Provide the [X, Y] coordinate of the cell's center where the given text is located.  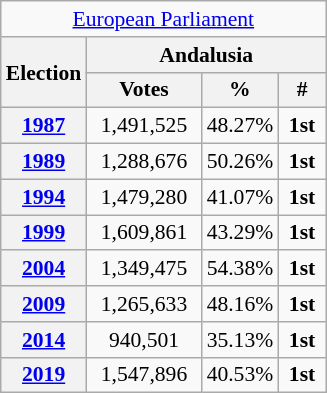
Votes [144, 90]
1989 [44, 162]
940,501 [144, 340]
48.16% [240, 304]
2009 [44, 304]
1,288,676 [144, 162]
41.07% [240, 197]
1,547,896 [144, 375]
50.26% [240, 162]
2019 [44, 375]
1,349,475 [144, 269]
1987 [44, 126]
1994 [44, 197]
1,479,280 [144, 197]
European Parliament [164, 19]
2004 [44, 269]
Andalusia [206, 55]
# [302, 90]
35.13% [240, 340]
48.27% [240, 126]
2014 [44, 340]
54.38% [240, 269]
1,491,525 [144, 126]
Election [44, 72]
1,265,633 [144, 304]
43.29% [240, 233]
40.53% [240, 375]
1,609,861 [144, 233]
% [240, 90]
1999 [44, 233]
